From the cell containing the given text, extract its center point as (X, Y) coordinate. 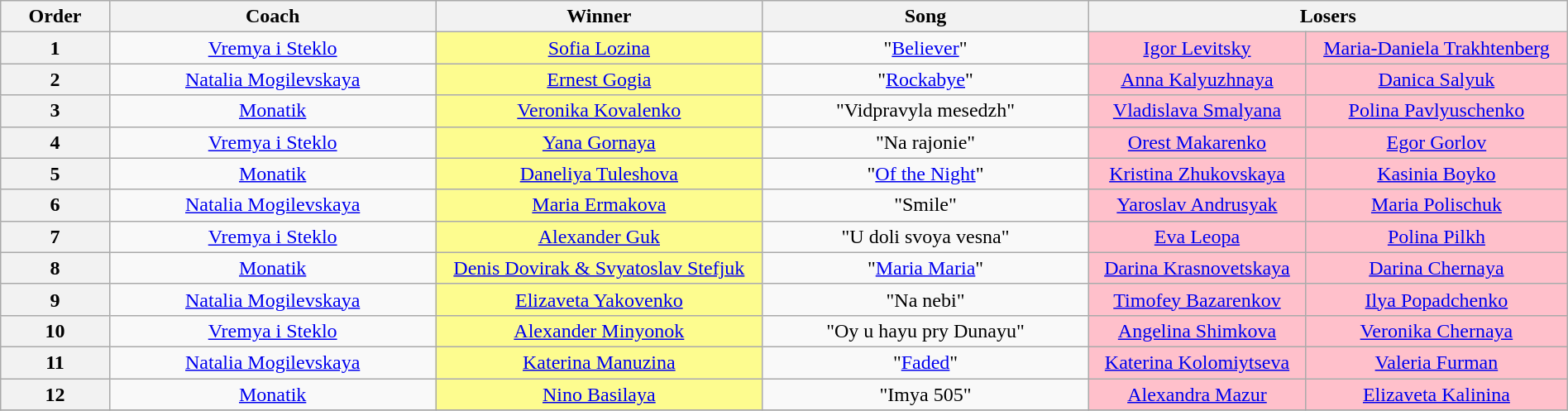
"Na rajonie" (926, 142)
Yaroslav Andrusyak (1197, 205)
3 (55, 111)
6 (55, 205)
"Na nebi" (926, 299)
Orest Makarenko (1197, 142)
Denis Dovirak & Svyatoslav Stefjuk (599, 268)
8 (55, 268)
Valeria Furman (1437, 362)
Coach (273, 17)
Eva Leopa (1197, 237)
"Maria Maria" (926, 268)
Anna Kalyuzhnaya (1197, 79)
Ilya Popadchenko (1437, 299)
"Rockabye" (926, 79)
Egor Gorlov (1437, 142)
Danica Salyuk (1437, 79)
Polina Pavlyuschenko (1437, 111)
Order (55, 17)
Vladislava Smalyana (1197, 111)
4 (55, 142)
Elizaveta Yakovenko (599, 299)
Katerina Manuzina (599, 362)
Veronika Chernaya (1437, 331)
9 (55, 299)
Angelina Shimkova (1197, 331)
Yana Gornaya (599, 142)
"Of the Night" (926, 174)
Nino Basilaya (599, 394)
"Believer" (926, 48)
Ernest Gogia (599, 79)
Darina Krasnovetskaya (1197, 268)
Daneliya Tuleshova (599, 174)
Timofey Bazarenkov (1197, 299)
Kasinia Boyko (1437, 174)
Darina Chernaya (1437, 268)
Maria Ermakova (599, 205)
Igor Levitsky (1197, 48)
Katerina Kolomiytseva (1197, 362)
"U doli svoya vesna" (926, 237)
"Smile" (926, 205)
"Oy u hayu pry Dunayu" (926, 331)
Sofia Lozina (599, 48)
Polina Pilkh (1437, 237)
Song (926, 17)
12 (55, 394)
Kristina Zhukovskaya (1197, 174)
1 (55, 48)
Alexandra Mazur (1197, 394)
5 (55, 174)
"Vidpravyla mesedzh" (926, 111)
10 (55, 331)
"Imya 505" (926, 394)
11 (55, 362)
Losers (1328, 17)
Alexander Minyonok (599, 331)
"Faded" (926, 362)
Veronika Kovalenko (599, 111)
Maria-Daniela Trakhtenberg (1437, 48)
2 (55, 79)
Elizaveta Kalinina (1437, 394)
Maria Polischuk (1437, 205)
7 (55, 237)
Alexander Guk (599, 237)
Winner (599, 17)
